Identify which cell holds the provided text, then report its [x, y] central coordinate. 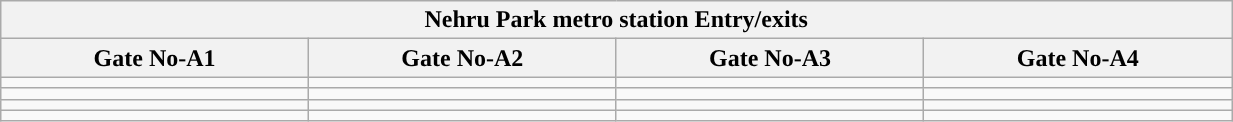
Nehru Park metro station Entry/exits [616, 20]
Gate No-A1 [155, 58]
Gate No-A3 [770, 58]
Gate No-A2 [462, 58]
Gate No-A4 [1078, 58]
